Find where the given text appears and provide that cell's center as [X, Y] coordinate. 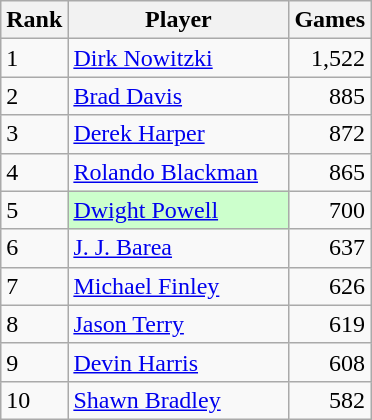
Dwight Powell [178, 210]
637 [330, 248]
608 [330, 362]
1 [34, 58]
J. J. Barea [178, 248]
865 [330, 172]
7 [34, 286]
626 [330, 286]
9 [34, 362]
Rolando Blackman [178, 172]
Derek Harper [178, 134]
872 [330, 134]
700 [330, 210]
619 [330, 324]
Rank [34, 20]
1,522 [330, 58]
Brad Davis [178, 96]
8 [34, 324]
6 [34, 248]
10 [34, 400]
Shawn Bradley [178, 400]
Devin Harris [178, 362]
Games [330, 20]
Jason Terry [178, 324]
Player [178, 20]
4 [34, 172]
2 [34, 96]
5 [34, 210]
582 [330, 400]
Michael Finley [178, 286]
Dirk Nowitzki [178, 58]
3 [34, 134]
885 [330, 96]
